For the text-containing cell, return its midpoint in [X, Y] coordinate format. 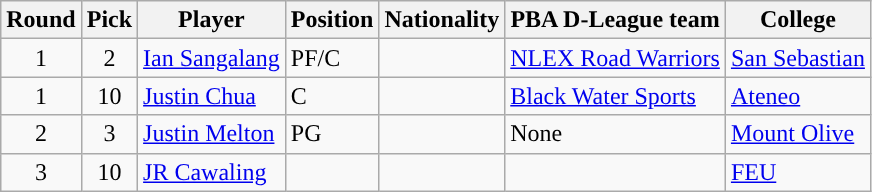
Black Water Sports [616, 96]
C [332, 96]
FEU [798, 172]
Pick [109, 20]
San Sebastian [798, 58]
Nationality [442, 20]
Round [41, 20]
PG [332, 134]
Ateneo [798, 96]
Justin Melton [212, 134]
JR Cawaling [212, 172]
PBA D-League team [616, 20]
Justin Chua [212, 96]
NLEX Road Warriors [616, 58]
None [616, 134]
Position [332, 20]
PF/C [332, 58]
Mount Olive [798, 134]
College [798, 20]
Player [212, 20]
Ian Sangalang [212, 58]
